Pinpoint the cell where the given text exists, returning its [x, y] midpoint coordinate. 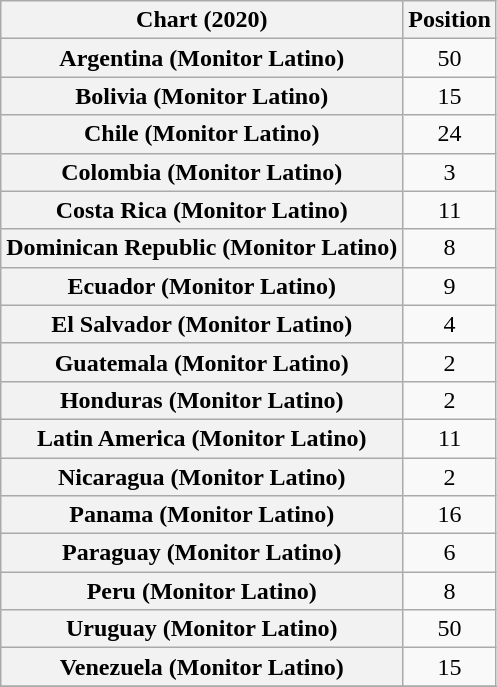
Honduras (Monitor Latino) [202, 400]
Chart (2020) [202, 20]
Guatemala (Monitor Latino) [202, 362]
4 [450, 324]
16 [450, 515]
El Salvador (Monitor Latino) [202, 324]
Bolivia (Monitor Latino) [202, 96]
Ecuador (Monitor Latino) [202, 286]
Peru (Monitor Latino) [202, 591]
9 [450, 286]
Colombia (Monitor Latino) [202, 172]
Paraguay (Monitor Latino) [202, 553]
3 [450, 172]
Chile (Monitor Latino) [202, 134]
Position [450, 20]
Panama (Monitor Latino) [202, 515]
24 [450, 134]
Latin America (Monitor Latino) [202, 438]
6 [450, 553]
Uruguay (Monitor Latino) [202, 629]
Nicaragua (Monitor Latino) [202, 477]
Argentina (Monitor Latino) [202, 58]
Costa Rica (Monitor Latino) [202, 210]
Dominican Republic (Monitor Latino) [202, 248]
Venezuela (Monitor Latino) [202, 667]
